Identify which cell holds the provided text, then report its [X, Y] central coordinate. 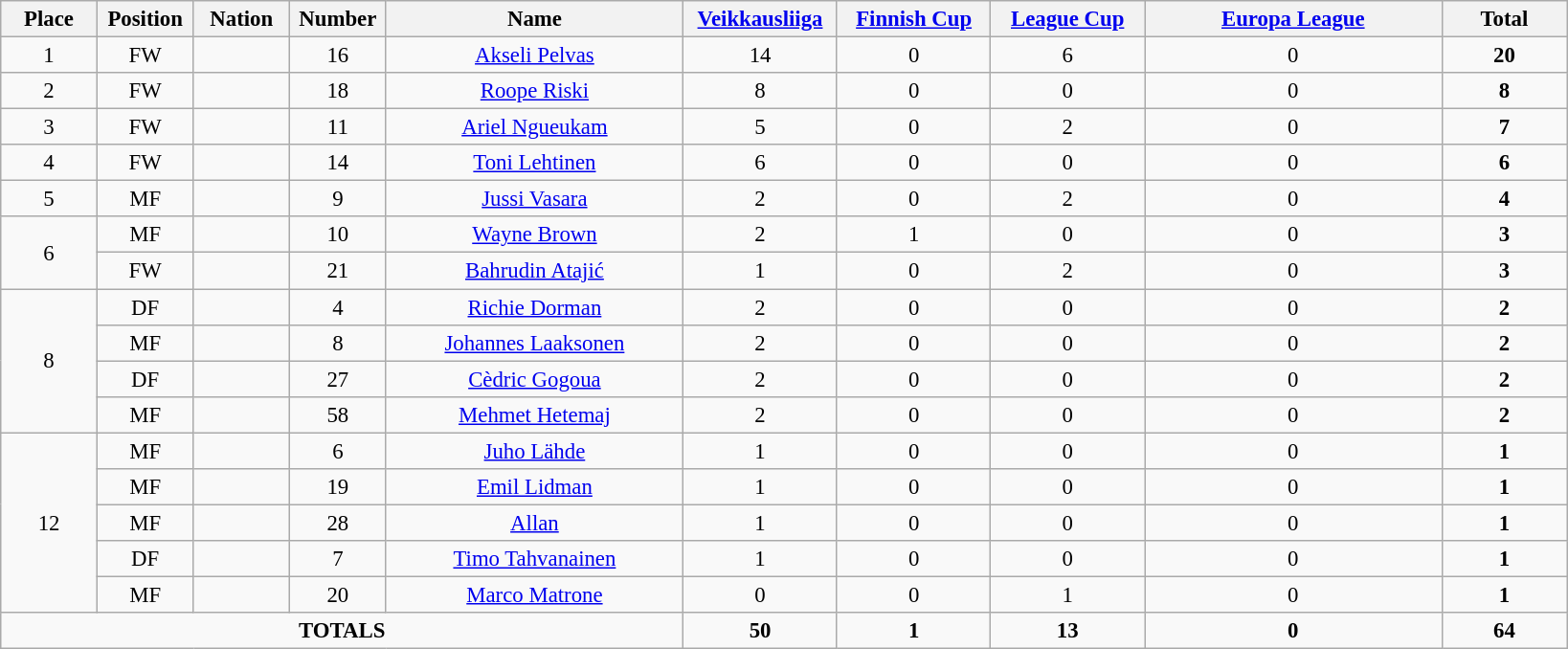
12 [50, 523]
Nation [241, 19]
Marco Matrone [534, 594]
Place [50, 19]
Total [1505, 19]
11 [339, 127]
16 [339, 56]
64 [1505, 631]
21 [339, 271]
18 [339, 91]
Veikkausliiga [760, 19]
10 [339, 235]
Finnish Cup [913, 19]
58 [339, 414]
League Cup [1068, 19]
Roope Riski [534, 91]
50 [760, 631]
Cèdric Gogoua [534, 379]
28 [339, 523]
Richie Dorman [534, 307]
Wayne Brown [534, 235]
Allan [534, 523]
Mehmet Hetemaj [534, 414]
Jussi Vasara [534, 199]
27 [339, 379]
TOTALS [343, 631]
Ariel Ngueukam [534, 127]
Name [534, 19]
Number [339, 19]
Timo Tahvanainen [534, 559]
13 [1068, 631]
Bahrudin Atajić [534, 271]
Europa League [1294, 19]
9 [339, 199]
19 [339, 487]
Johannes Laaksonen [534, 343]
Akseli Pelvas [534, 56]
Emil Lidman [534, 487]
Toni Lehtinen [534, 163]
Juho Lähde [534, 451]
Position [146, 19]
